Locate the cell with the specified text and output its [X, Y] center coordinate. 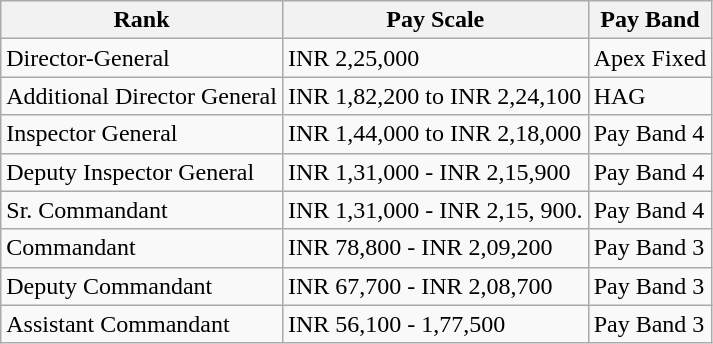
Deputy Commandant [142, 286]
Director-General [142, 58]
Rank [142, 20]
Assistant Commandant [142, 324]
INR 1,44,000 to INR 2,18,000 [435, 134]
Pay Band [650, 20]
HAG [650, 96]
INR 1,31,000 - INR 2,15,900 [435, 172]
Deputy Inspector General [142, 172]
Apex Fixed [650, 58]
INR 78,800 - INR 2,09,200 [435, 248]
INR 2,25,000 [435, 58]
INR 67,700 - INR 2,08,700 [435, 286]
INR 1,82,200 to INR 2,24,100 [435, 96]
Pay Scale [435, 20]
Commandant [142, 248]
Additional Director General [142, 96]
INR 1,31,000 - INR 2,15, 900. [435, 210]
INR 56,100 - 1,77,500 [435, 324]
Sr. Commandant [142, 210]
Inspector General [142, 134]
